From the cell containing the given text, extract its center point as (X, Y) coordinate. 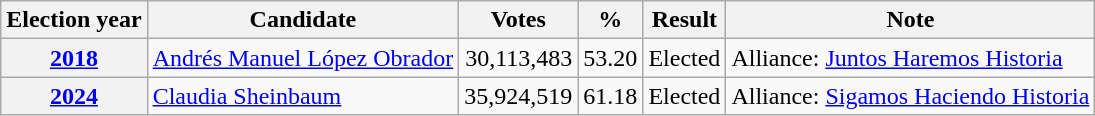
Alliance: Juntos Haremos Historia (910, 58)
35,924,519 (518, 96)
Alliance: Sigamos Haciendo Historia (910, 96)
2018 (74, 58)
61.18 (610, 96)
Claudia Sheinbaum (303, 96)
Votes (518, 20)
Andrés Manuel López Obrador (303, 58)
% (610, 20)
53.20 (610, 58)
Note (910, 20)
2024 (74, 96)
30,113,483 (518, 58)
Candidate (303, 20)
Result (684, 20)
Election year (74, 20)
